Return [x, y] of the center of cell containing provided text 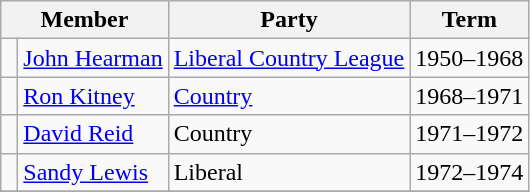
1971–1972 [470, 134]
Liberal [289, 172]
1968–1971 [470, 96]
Party [289, 20]
John Hearman [93, 58]
Sandy Lewis [93, 172]
Term [470, 20]
1950–1968 [470, 58]
Liberal Country League [289, 58]
David Reid [93, 134]
Ron Kitney [93, 96]
1972–1974 [470, 172]
Member [84, 20]
